Provide the [X, Y] coordinate of the cell's center where the given text is located.  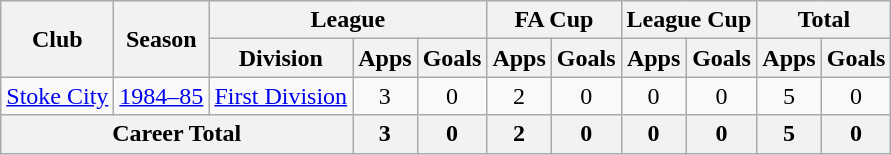
Division [281, 58]
Stoke City [58, 96]
First Division [281, 96]
Total [824, 20]
Career Total [177, 134]
Club [58, 39]
FA Cup [554, 20]
1984–85 [162, 96]
League [348, 20]
League Cup [689, 20]
Season [162, 39]
